Extract the [X, Y] coordinate from the center of the cell holding the provided text.  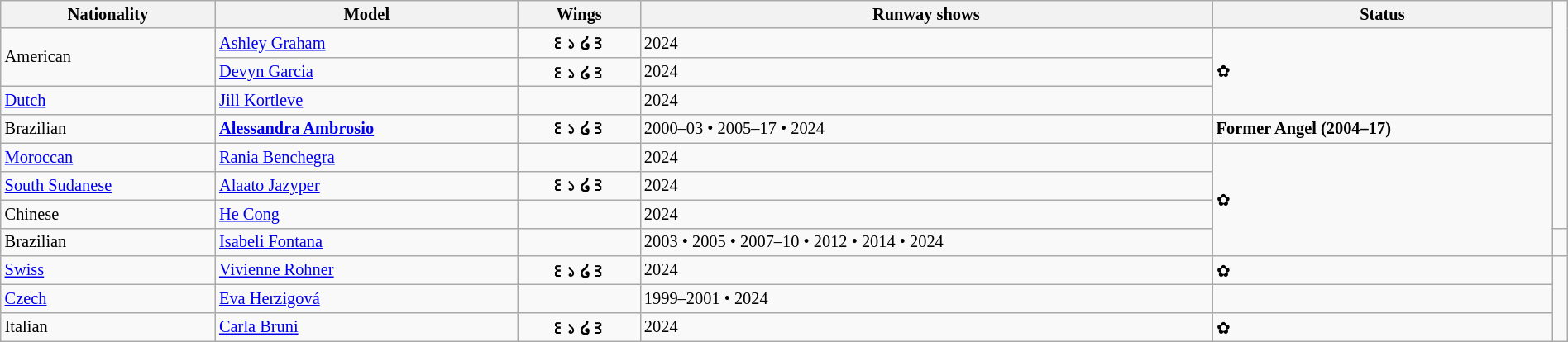
Model [366, 14]
Jill Kortleve [366, 100]
2000–03 • 2005–17 • 2024 [926, 129]
Alaato Jazyper [366, 185]
Runway shows [926, 14]
Isabeli Fontana [366, 242]
Ashley Graham [366, 43]
Vivienne Rohner [366, 269]
South Sudanese [108, 185]
Swiss [108, 269]
Nationality [108, 14]
Moroccan [108, 157]
Carla Bruni [366, 327]
2003 • 2005 • 2007–10 • 2012 • 2014 • 2024 [926, 242]
American [108, 57]
Alessandra Ambrosio [366, 129]
Eva Herzigová [366, 298]
Italian [108, 327]
Status [1383, 14]
Czech [108, 298]
He Cong [366, 214]
Dutch [108, 100]
Devyn Garcia [366, 71]
Chinese [108, 214]
1999–2001 • 2024 [926, 298]
Wings [579, 14]
Rania Benchegra [366, 157]
Former Angel (2004–17) [1383, 129]
